For the text-containing cell, return its midpoint in (x, y) coordinate format. 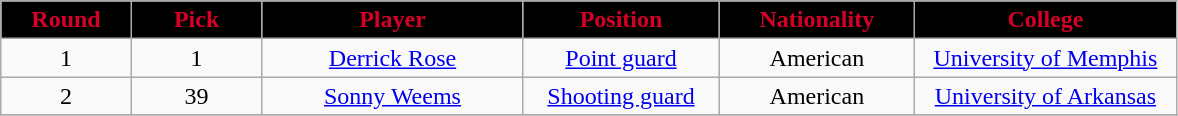
Player (392, 20)
Point guard (621, 58)
Shooting guard (621, 96)
Nationality (817, 20)
Position (621, 20)
Pick (196, 20)
College (1046, 20)
39 (196, 96)
Derrick Rose (392, 58)
University of Memphis (1046, 58)
University of Arkansas (1046, 96)
2 (66, 96)
Sonny Weems (392, 96)
Round (66, 20)
